Scan for the cell matching the given text and deliver its [X, Y] coordinate at center. 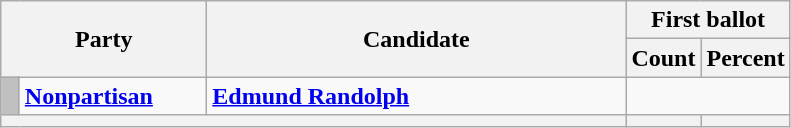
Party [104, 39]
Nonpartisan [113, 96]
Candidate [416, 39]
First ballot [708, 20]
Edmund Randolph [416, 96]
Percent [746, 58]
Count [664, 58]
